From the cell containing the given text, extract its center point as (X, Y) coordinate. 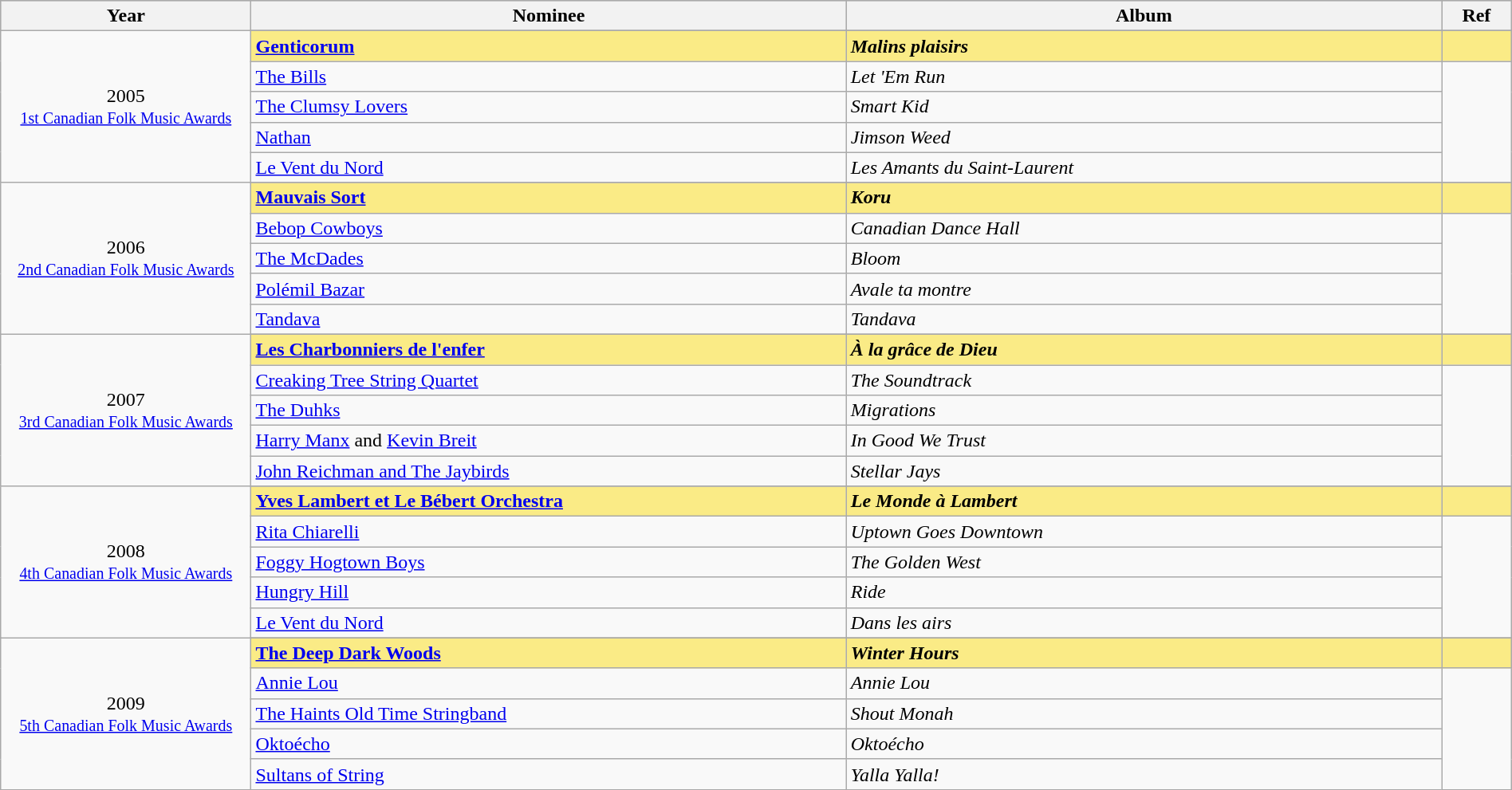
2008 4th Canadian Folk Music Awards (126, 562)
Les Charbonniers de l'enfer (549, 349)
Migrations (1144, 411)
Let 'Em Run (1144, 77)
Shout Monah (1144, 713)
2009 5th Canadian Folk Music Awards (126, 713)
The Soundtrack (1144, 380)
John Reichman and The Jaybirds (549, 471)
2007 3rd Canadian Folk Music Awards (126, 410)
Bebop Cowboys (549, 228)
Harry Manx and Kevin Breit (549, 441)
Winter Hours (1144, 653)
The Clumsy Lovers (549, 107)
Avale ta montre (1144, 289)
In Good We Trust (1144, 441)
Jimson Weed (1144, 137)
Uptown Goes Downtown (1144, 532)
2006 2nd Canadian Folk Music Awards (126, 258)
The Haints Old Time Stringband (549, 713)
Rita Chiarelli (549, 532)
Dans les airs (1144, 623)
Foggy Hogtown Boys (549, 562)
Polémil Bazar (549, 289)
Canadian Dance Hall (1144, 228)
The Deep Dark Woods (549, 653)
The McDades (549, 258)
The Duhks (549, 411)
Malins plaisirs (1144, 46)
Sultans of String (549, 774)
Smart Kid (1144, 107)
Nominee (549, 16)
Le Monde à Lambert (1144, 501)
Album (1144, 16)
Nathan (549, 137)
Koru (1144, 198)
Year (126, 16)
Ride (1144, 592)
Yves Lambert et Le Bébert Orchestra (549, 501)
2005 1st Canadian Folk Music Awards (126, 107)
Creaking Tree String Quartet (549, 380)
The Golden West (1144, 562)
Ref (1477, 16)
The Bills (549, 77)
Mauvais Sort (549, 198)
Genticorum (549, 46)
Bloom (1144, 258)
À la grâce de Dieu (1144, 349)
Hungry Hill (549, 592)
Yalla Yalla! (1144, 774)
Stellar Jays (1144, 471)
Les Amants du Saint-Laurent (1144, 167)
